Search for the cell housing the specified text and yield its (x, y) center coordinate. 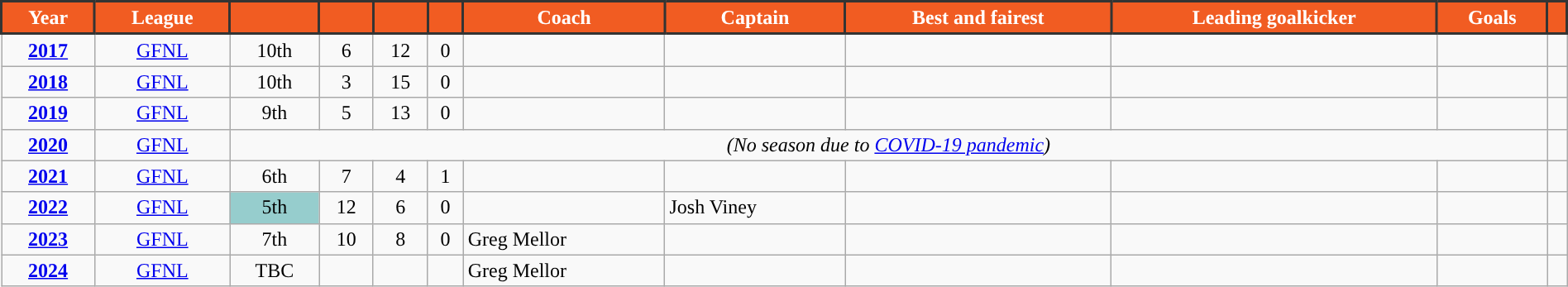
1 (445, 176)
Best and fairest (978, 18)
League (162, 18)
Josh Viney (755, 208)
4 (400, 176)
2019 (48, 113)
(No season due to COVID-19 pandemic) (888, 145)
Coach (564, 18)
10 (347, 239)
2024 (48, 270)
Goals (1492, 18)
2023 (48, 239)
Leading goalkicker (1274, 18)
3 (347, 82)
Year (48, 18)
6th (275, 176)
2020 (48, 145)
2018 (48, 82)
15 (400, 82)
2021 (48, 176)
5 (347, 113)
Captain (755, 18)
7 (347, 176)
7th (275, 239)
2022 (48, 208)
9th (275, 113)
8 (400, 239)
TBC (275, 270)
13 (400, 113)
5th (275, 208)
2017 (48, 50)
